Extract the (X, Y) coordinate from the center of the cell holding the provided text.  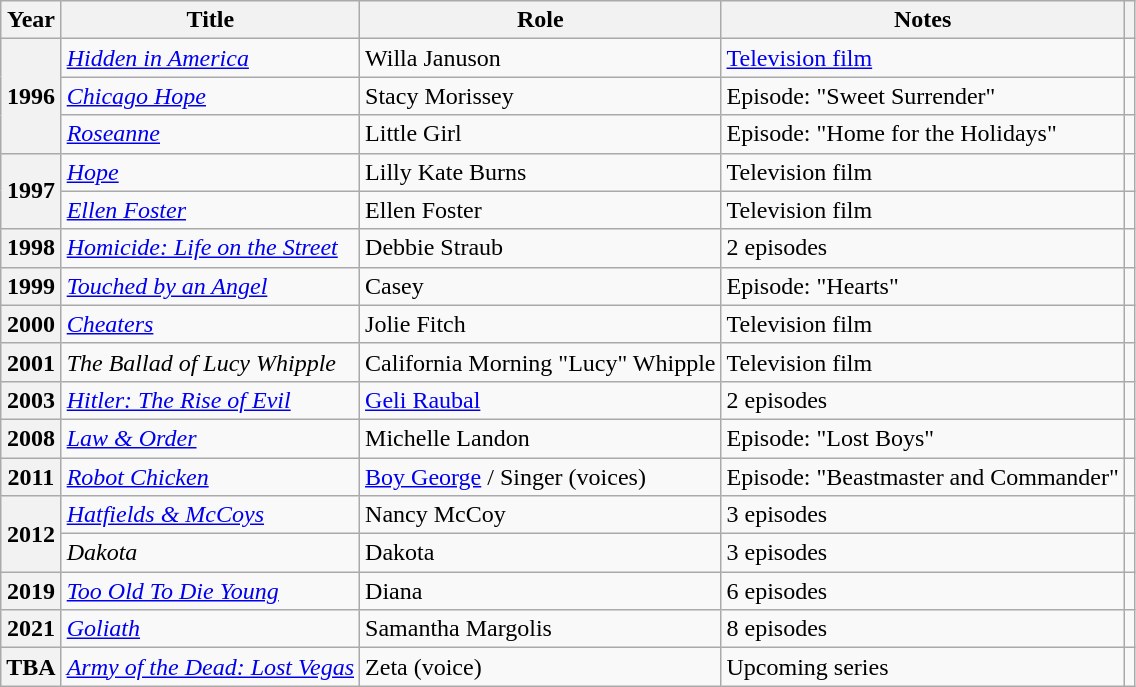
Hitler: The Rise of Evil (210, 400)
Episode: "Beastmaster and Commander" (922, 477)
2000 (31, 324)
Geli Raubal (540, 400)
2019 (31, 591)
Stacy Morissey (540, 96)
Robot Chicken (210, 477)
Samantha Margolis (540, 629)
Diana (540, 591)
Episode: "Hearts" (922, 286)
Role (540, 20)
Hidden in America (210, 58)
Year (31, 20)
Law & Order (210, 438)
Chicago Hope (210, 96)
Jolie Fitch (540, 324)
Roseanne (210, 134)
Lilly Kate Burns (540, 172)
Upcoming series (922, 667)
Zeta (voice) (540, 667)
Hatfields & McCoys (210, 515)
2001 (31, 362)
Episode: "Lost Boys" (922, 438)
6 episodes (922, 591)
Too Old To Die Young (210, 591)
2012 (31, 534)
1998 (31, 248)
Touched by an Angel (210, 286)
1996 (31, 96)
2011 (31, 477)
Notes (922, 20)
2003 (31, 400)
1999 (31, 286)
California Morning "Lucy" Whipple (540, 362)
Casey (540, 286)
1997 (31, 191)
Cheaters (210, 324)
Willa Januson (540, 58)
8 episodes (922, 629)
Debbie Straub (540, 248)
Nancy McCoy (540, 515)
Army of the Dead: Lost Vegas (210, 667)
Title (210, 20)
2008 (31, 438)
2021 (31, 629)
Episode: "Sweet Surrender" (922, 96)
TBA (31, 667)
Little Girl (540, 134)
Hope (210, 172)
Boy George / Singer (voices) (540, 477)
Episode: "Home for the Holidays" (922, 134)
Goliath (210, 629)
Michelle Landon (540, 438)
Homicide: Life on the Street (210, 248)
The Ballad of Lucy Whipple (210, 362)
